Determine the (X, Y) coordinate at the center of the cell enclosing the given text.  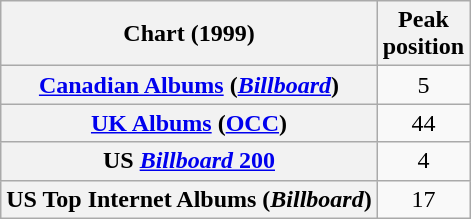
UK Albums (OCC) (189, 123)
Peakposition (423, 34)
5 (423, 85)
4 (423, 161)
Chart (1999) (189, 34)
Canadian Albums (Billboard) (189, 85)
US Billboard 200 (189, 161)
US Top Internet Albums (Billboard) (189, 199)
17 (423, 199)
44 (423, 123)
